Identify which cell holds the provided text, then report its [x, y] central coordinate. 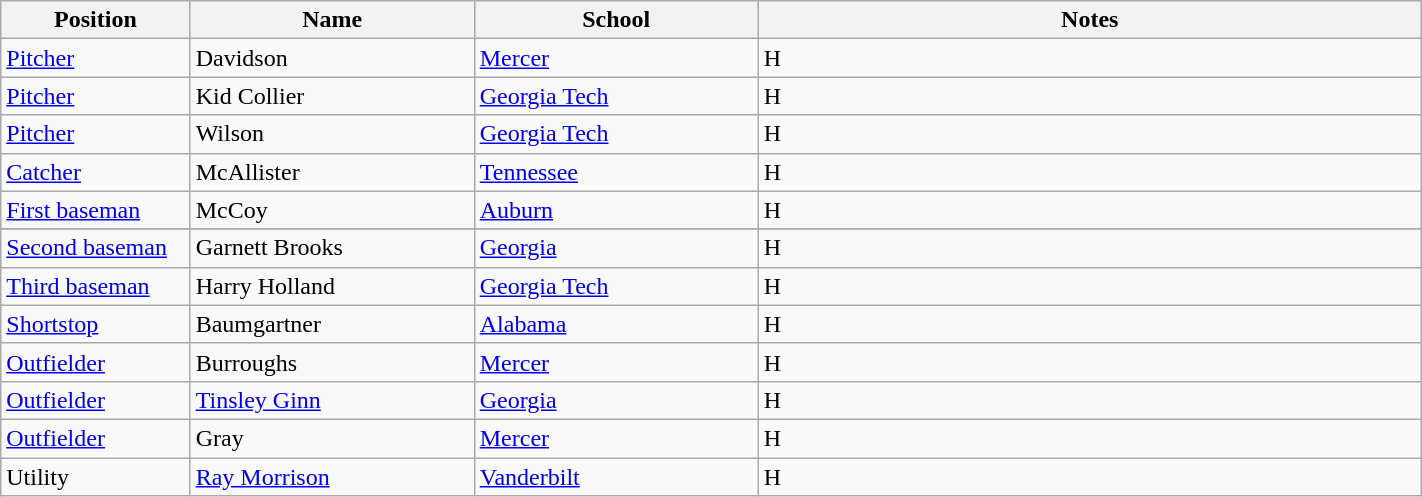
Gray [332, 438]
Position [96, 20]
Name [332, 20]
Burroughs [332, 362]
Utility [96, 477]
Harry Holland [332, 286]
Tinsley Ginn [332, 400]
First baseman [96, 210]
Baumgartner [332, 324]
Shortstop [96, 324]
Ray Morrison [332, 477]
Wilson [332, 134]
Second baseman [96, 248]
Garnett Brooks [332, 248]
Tennessee [616, 172]
Alabama [616, 324]
McAllister [332, 172]
Auburn [616, 210]
Notes [1090, 20]
Kid Collier [332, 96]
Davidson [332, 58]
McCoy [332, 210]
Catcher [96, 172]
School [616, 20]
Third baseman [96, 286]
Vanderbilt [616, 477]
